Return (X, Y) of the center of cell containing provided text 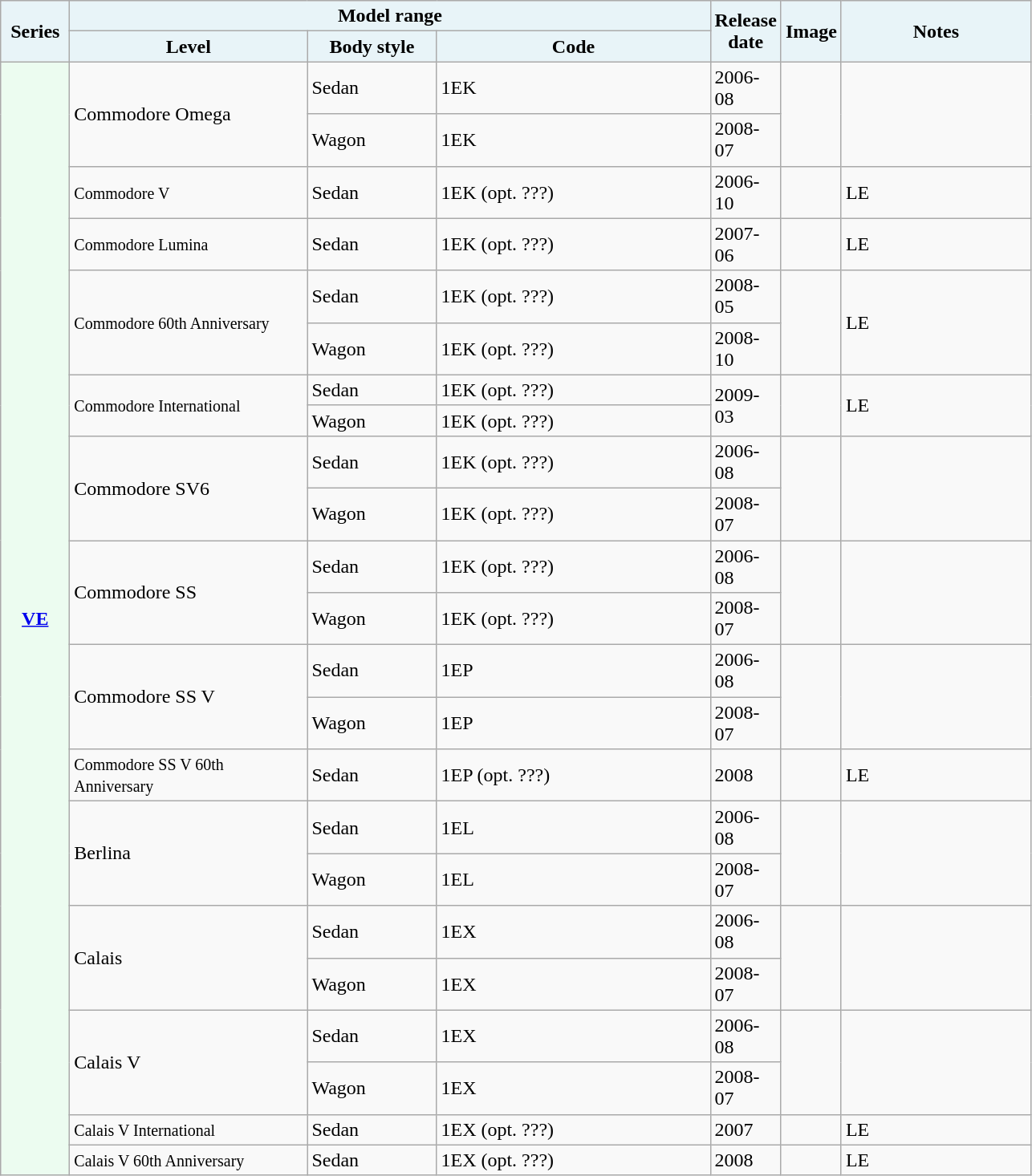
Commodore SS (189, 593)
Calais (189, 958)
2007-06 (746, 244)
Commodore V (189, 193)
Notes (936, 31)
Series (35, 31)
Commodore SS V (189, 697)
Commodore Omega (189, 114)
VE (35, 618)
Commodore 60th Anniversary (189, 322)
Calais V (189, 1062)
Commodore SV6 (189, 488)
2007 (746, 1129)
Calais V International (189, 1129)
2008-05 (746, 297)
Commodore Lumina (189, 244)
Release date (746, 31)
2006-10 (746, 193)
2009-03 (746, 405)
2008-10 (746, 348)
Level (189, 47)
Image (811, 31)
Model range (390, 16)
Calais V 60th Anniversary (189, 1160)
Berlina (189, 854)
Body style (372, 47)
Code (573, 47)
Commodore SS V 60th Anniversary (189, 775)
Commodore International (189, 405)
1EP (opt. ???) (573, 775)
